Detect which cell encompasses the target text, then output its (X, Y) center coordinate. 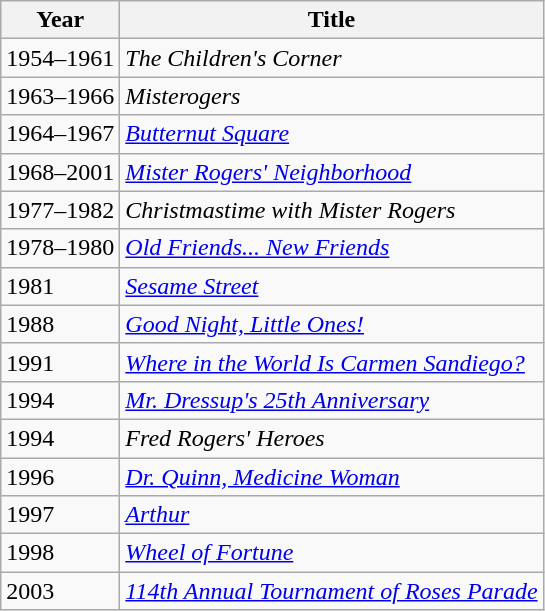
114th Annual Tournament of Roses Parade (332, 591)
Fred Rogers' Heroes (332, 438)
1954–1961 (60, 58)
Dr. Quinn, Medicine Woman (332, 477)
Arthur (332, 515)
1978–1980 (60, 248)
Sesame Street (332, 286)
Mr. Dressup's 25th Anniversary (332, 400)
Title (332, 20)
Good Night, Little Ones! (332, 324)
Mister Rogers' Neighborhood (332, 172)
1968–2001 (60, 172)
Year (60, 20)
1996 (60, 477)
Wheel of Fortune (332, 553)
1997 (60, 515)
1988 (60, 324)
Misterogers (332, 96)
Old Friends... New Friends (332, 248)
1964–1967 (60, 134)
Butternut Square (332, 134)
1998 (60, 553)
1981 (60, 286)
1963–1966 (60, 96)
The Children's Corner (332, 58)
Christmastime with Mister Rogers (332, 210)
Where in the World Is Carmen Sandiego? (332, 362)
2003 (60, 591)
1991 (60, 362)
1977–1982 (60, 210)
